Identify which cell holds the provided text, then report its (x, y) central coordinate. 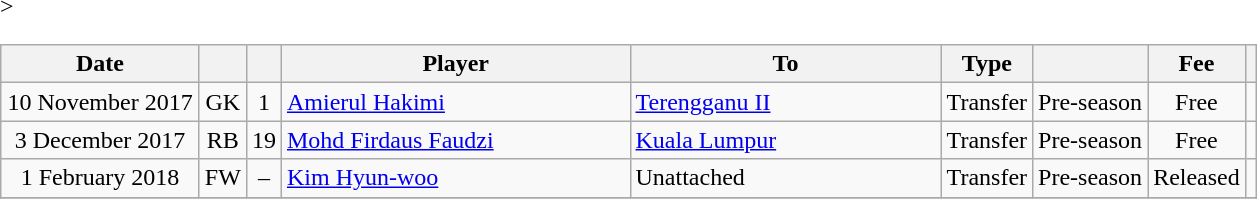
Released (1197, 178)
GK (222, 102)
Unattached (786, 178)
Terengganu II (786, 102)
10 November 2017 (100, 102)
19 (264, 140)
Date (100, 64)
RB (222, 140)
1 February 2018 (100, 178)
FW (222, 178)
1 (264, 102)
Fee (1197, 64)
Kim Hyun-woo (456, 178)
Player (456, 64)
– (264, 178)
Kuala Lumpur (786, 140)
3 December 2017 (100, 140)
To (786, 64)
Mohd Firdaus Faudzi (456, 140)
Amierul Hakimi (456, 102)
Type (987, 64)
